Detect which cell encompasses the target text, then output its (X, Y) center coordinate. 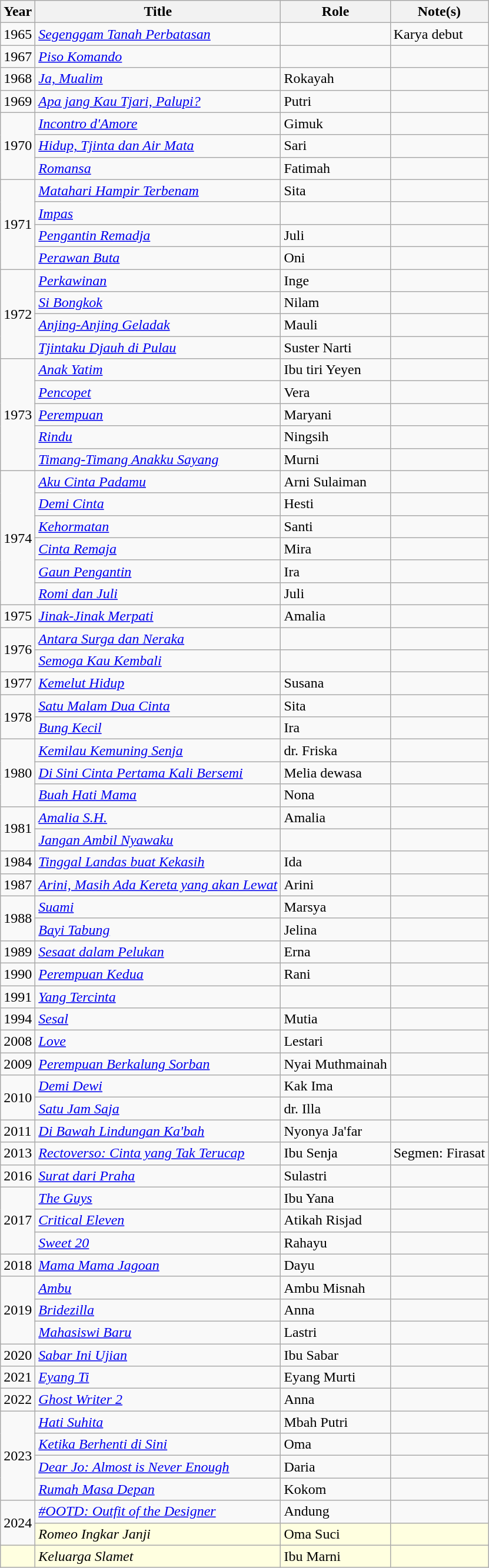
Melia dewasa (335, 773)
Tjintaku Djauh di Pulau (158, 348)
Year (18, 12)
Cinta Remaja (158, 549)
Sesal (158, 1019)
1988 (18, 918)
Piso Komando (158, 56)
Mbah Putri (335, 1422)
2020 (18, 1355)
Atikah Risjad (335, 1220)
Jangan Ambil Nyawaku (158, 840)
2024 (18, 1523)
Pencopet (158, 392)
Inge (335, 281)
Bung Kecil (158, 728)
Vera (335, 392)
2016 (18, 1176)
2019 (18, 1310)
Ida (335, 862)
Putri (335, 101)
Sulastri (335, 1176)
1989 (18, 952)
Jinak-Jinak Merpati (158, 616)
1976 (18, 649)
Satu Jam Saja (158, 1109)
Nyonya Ja'far (335, 1131)
Perempuan Berkalung Sorban (158, 1064)
dr. Illa (335, 1109)
Oma Suci (335, 1534)
Impas (158, 213)
Segmen: Firasat (439, 1153)
1967 (18, 56)
Santi (335, 526)
2008 (18, 1042)
Ambu Misnah (335, 1287)
1971 (18, 224)
dr. Friska (335, 750)
Ambu (158, 1287)
Ibu Yana (335, 1198)
Di Sini Cinta Pertama Kali Bersemi (158, 773)
Erna (335, 952)
Kehormatan (158, 526)
Murni (335, 459)
2013 (18, 1153)
Ibu tiri Yeyen (335, 370)
Arini (335, 885)
Mauli (335, 325)
Rani (335, 974)
Pengantin Remadja (158, 235)
Daria (335, 1467)
2010 (18, 1097)
Title (158, 12)
Role (335, 12)
Mahasiswi Baru (158, 1332)
Sesaat dalam Pelukan (158, 952)
Eyang Murti (335, 1377)
Surat dari Praha (158, 1176)
Incontro d'Amore (158, 124)
1970 (18, 146)
Andung (335, 1512)
Karya debut (439, 34)
Perkawinan (158, 281)
Sabar Ini Ujian (158, 1355)
Ibu Sabar (335, 1355)
Gimuk (335, 124)
Arni Sulaiman (335, 482)
1981 (18, 829)
Ketika Berhenti di Sini (158, 1444)
Keluarga Slamet (158, 1556)
Antara Surga dan Neraka (158, 638)
Ibu Marni (335, 1556)
Kemilau Kemuning Senja (158, 750)
2018 (18, 1265)
Sweet 20 (158, 1243)
Kemelut Hidup (158, 683)
The Guys (158, 1198)
2023 (18, 1456)
Suster Narti (335, 348)
2009 (18, 1064)
Oni (335, 258)
Jelina (335, 929)
Hati Suhita (158, 1422)
Dear Jo: Almost is Never Enough (158, 1467)
1969 (18, 101)
Eyang Ti (158, 1377)
Bridezilla (158, 1310)
Rokayah (335, 79)
Fatimah (335, 168)
2022 (18, 1400)
1972 (18, 314)
Si Bongkok (158, 303)
Buah Hati Mama (158, 795)
Nona (335, 795)
Ningsih (335, 437)
Nilam (335, 303)
Nyai Muthmainah (335, 1064)
1990 (18, 974)
Suami (158, 907)
Demi Cinta (158, 504)
Ibu Senja (335, 1153)
Sari (335, 146)
Perempuan (158, 415)
Marsya (335, 907)
Kokom (335, 1489)
Amalia S.H. (158, 818)
Romansa (158, 168)
Lastri (335, 1332)
1977 (18, 683)
Dayu (335, 1265)
1968 (18, 79)
Demi Dewi (158, 1086)
Rahayu (335, 1243)
Mira (335, 549)
Semoga Kau Kembali (158, 661)
Segenggam Tanah Perbatasan (158, 34)
2011 (18, 1131)
1965 (18, 34)
#OOTD: Outfit of the Designer (158, 1512)
Rectoverso: Cinta yang Tak Terucap (158, 1153)
Lestari (335, 1042)
1980 (18, 773)
Romi dan Juli (158, 593)
Apa jang Kau Tjari, Palupi? (158, 101)
Gaun Pengantin (158, 571)
Yang Tercinta (158, 997)
Anak Yatim (158, 370)
1991 (18, 997)
Matahari Hampir Terbenam (158, 191)
Arini, Masih Ada Kereta yang akan Lewat (158, 885)
Aku Cinta Padamu (158, 482)
1978 (18, 717)
Mama Mama Jagoan (158, 1265)
Rumah Masa Depan (158, 1489)
1974 (18, 538)
Love (158, 1042)
Anjing-Anjing Geladak (158, 325)
Susana (335, 683)
1987 (18, 885)
Perempuan Kedua (158, 974)
1973 (18, 415)
Hesti (335, 504)
Maryani (335, 415)
Oma (335, 1444)
Ghost Writer 2 (158, 1400)
Romeo Ingkar Janji (158, 1534)
Mutia (335, 1019)
Di Bawah Lindungan Ka'bah (158, 1131)
Hidup, Tjinta dan Air Mata (158, 146)
Ja, Mualim (158, 79)
Tinggal Landas buat Kekasih (158, 862)
Critical Eleven (158, 1220)
Note(s) (439, 12)
1984 (18, 862)
Rindu (158, 437)
Bayi Tabung (158, 929)
Kak Ima (335, 1086)
Timang-Timang Anakku Sayang (158, 459)
1975 (18, 616)
2017 (18, 1220)
1994 (18, 1019)
Satu Malam Dua Cinta (158, 706)
Perawan Buta (158, 258)
2021 (18, 1377)
